For the text-containing cell, return its midpoint in (x, y) coordinate format. 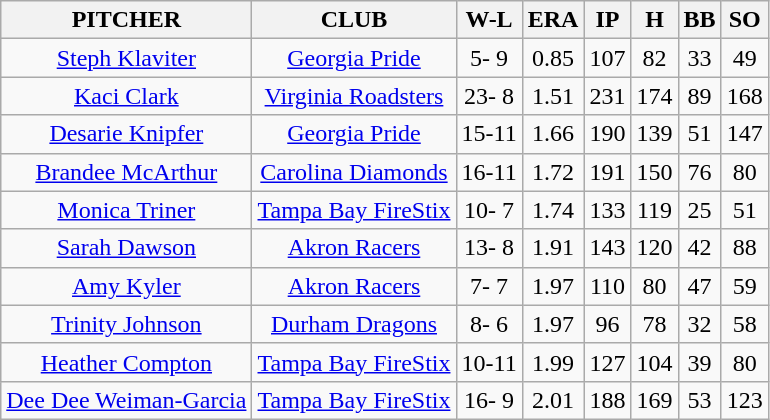
25 (700, 210)
147 (744, 134)
33 (700, 58)
16- 9 (489, 400)
Durham Dragons (354, 324)
BB (700, 20)
Steph Klaviter (126, 58)
78 (654, 324)
23- 8 (489, 96)
169 (654, 400)
39 (700, 362)
1.74 (553, 210)
188 (608, 400)
53 (700, 400)
89 (700, 96)
Desarie Knipfer (126, 134)
10- 7 (489, 210)
127 (608, 362)
231 (608, 96)
Carolina Diamonds (354, 172)
1.51 (553, 96)
5- 9 (489, 58)
7- 7 (489, 286)
0.85 (553, 58)
10-11 (489, 362)
ERA (553, 20)
123 (744, 400)
143 (608, 248)
190 (608, 134)
1.66 (553, 134)
1.99 (553, 362)
SO (744, 20)
Heather Compton (126, 362)
1.72 (553, 172)
76 (700, 172)
59 (744, 286)
82 (654, 58)
58 (744, 324)
110 (608, 286)
Virginia Roadsters (354, 96)
139 (654, 134)
Sarah Dawson (126, 248)
88 (744, 248)
49 (744, 58)
42 (700, 248)
Brandee McArthur (126, 172)
13- 8 (489, 248)
Kaci Clark (126, 96)
119 (654, 210)
8- 6 (489, 324)
16-11 (489, 172)
15-11 (489, 134)
133 (608, 210)
191 (608, 172)
PITCHER (126, 20)
Trinity Johnson (126, 324)
104 (654, 362)
47 (700, 286)
H (654, 20)
168 (744, 96)
2.01 (553, 400)
CLUB (354, 20)
1.91 (553, 248)
96 (608, 324)
Dee Dee Weiman-Garcia (126, 400)
174 (654, 96)
150 (654, 172)
107 (608, 58)
W-L (489, 20)
IP (608, 20)
120 (654, 248)
Monica Triner (126, 210)
32 (700, 324)
Amy Kyler (126, 286)
